Find where the given text appears and provide that cell's center as (x, y) coordinate. 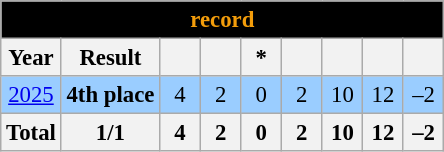
Year (31, 58)
Result (110, 58)
4th place (110, 95)
1/1 (110, 133)
2025 (31, 95)
* (262, 58)
record (222, 20)
Total (31, 133)
